For the text-containing cell, return its midpoint in (x, y) coordinate format. 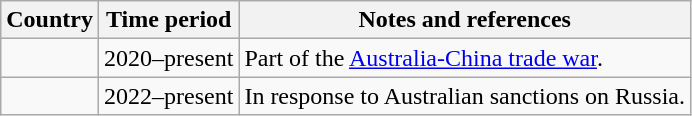
Notes and references (465, 20)
Time period (168, 20)
Part of the Australia-China trade war. (465, 58)
In response to Australian sanctions on Russia. (465, 96)
2020–present (168, 58)
2022–present (168, 96)
Country (50, 20)
